Determine the (X, Y) coordinate at the center of the cell enclosing the given text.  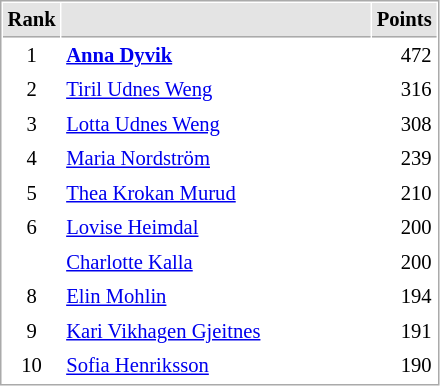
Lovise Heimdal (216, 228)
2 (32, 90)
308 (404, 124)
5 (32, 194)
Anna Dyvik (216, 56)
10 (32, 366)
Sofia Henriksson (216, 366)
Tiril Udnes Weng (216, 90)
191 (404, 332)
6 (32, 228)
Charlotte Kalla (216, 262)
194 (404, 296)
Points (404, 20)
9 (32, 332)
1 (32, 56)
4 (32, 158)
3 (32, 124)
210 (404, 194)
Thea Krokan Murud (216, 194)
472 (404, 56)
316 (404, 90)
190 (404, 366)
Maria Nordström (216, 158)
Lotta Udnes Weng (216, 124)
Rank (32, 20)
Elin Mohlin (216, 296)
239 (404, 158)
Kari Vikhagen Gjeitnes (216, 332)
8 (32, 296)
